Detect which cell encompasses the target text, then output its [x, y] center coordinate. 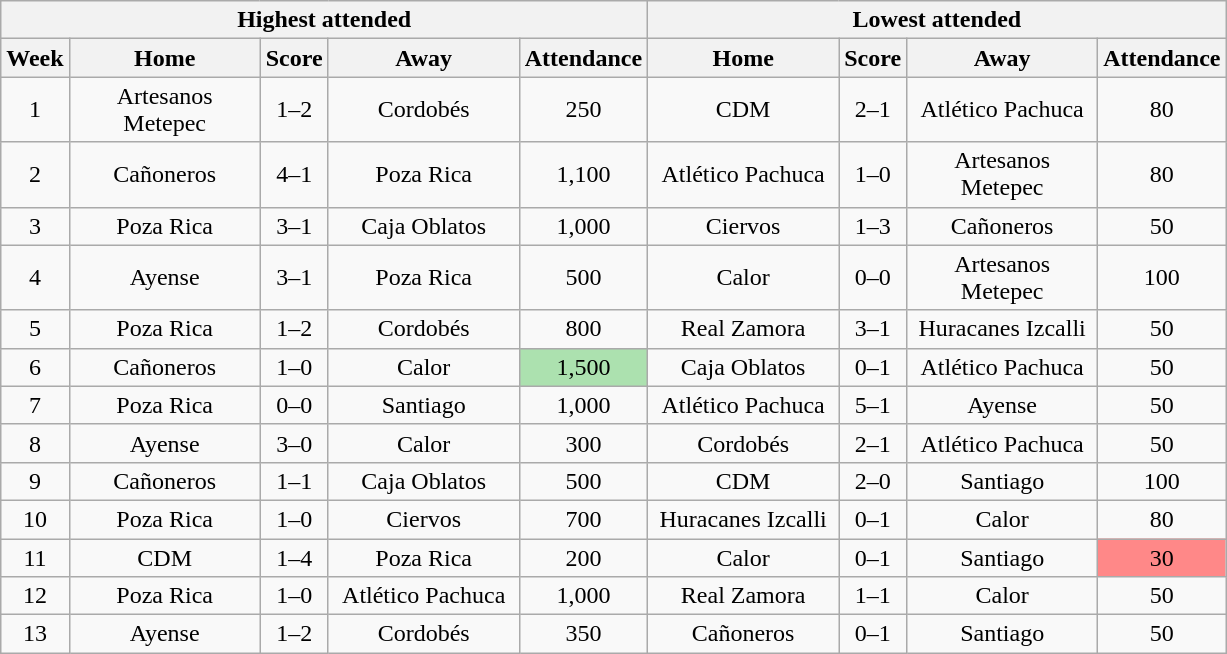
12 [35, 596]
13 [35, 634]
1,500 [583, 367]
5 [35, 329]
30 [1162, 557]
6 [35, 367]
200 [583, 557]
300 [583, 443]
7 [35, 405]
1 [35, 110]
1–4 [294, 557]
4 [35, 278]
3–0 [294, 443]
700 [583, 519]
8 [35, 443]
3 [35, 226]
2 [35, 174]
350 [583, 634]
1,100 [583, 174]
4–1 [294, 174]
250 [583, 110]
1–3 [873, 226]
5–1 [873, 405]
Highest attended [324, 20]
10 [35, 519]
2–0 [873, 481]
9 [35, 481]
11 [35, 557]
800 [583, 329]
Week [35, 58]
Lowest attended [937, 20]
